Scan for the cell matching the given text and deliver its [X, Y] coordinate at center. 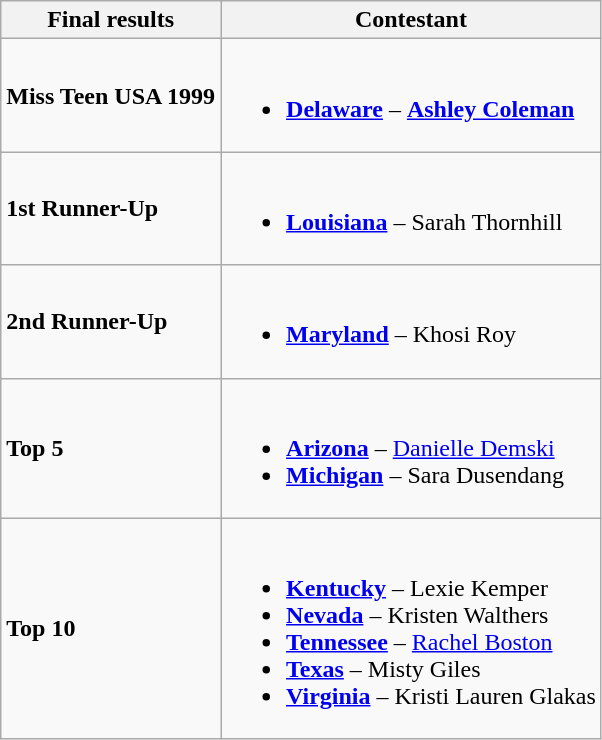
Top 10 [111, 628]
Louisiana – Sarah Thornhill [412, 208]
Kentucky – Lexie Kemper Nevada – Kristen Walthers Tennessee – Rachel Boston Texas – Misty Giles Virginia – Kristi Lauren Glakas [412, 628]
Final results [111, 20]
Top 5 [111, 448]
1st Runner-Up [111, 208]
2nd Runner-Up [111, 322]
Contestant [412, 20]
Arizona – Danielle Demski Michigan – Sara Dusendang [412, 448]
Maryland – Khosi Roy [412, 322]
Delaware – Ashley Coleman [412, 96]
Miss Teen USA 1999 [111, 96]
